From the cell containing the given text, extract its center point as [x, y] coordinate. 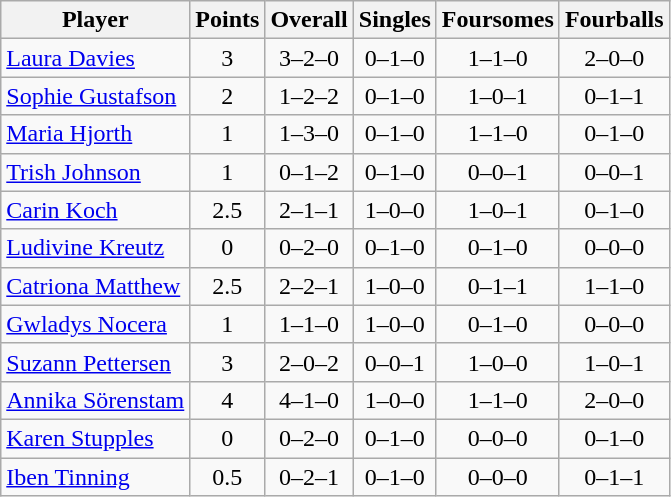
Catriona Matthew [96, 286]
2–2–1 [309, 286]
Player [96, 20]
0–2–1 [309, 477]
Laura Davies [96, 58]
4–1–0 [309, 400]
Carin Koch [96, 210]
Ludivine Kreutz [96, 248]
Foursomes [498, 20]
Annika Sörenstam [96, 400]
Suzann Pettersen [96, 362]
0–1–2 [309, 172]
Points [228, 20]
2–1–1 [309, 210]
3–2–0 [309, 58]
Gwladys Nocera [96, 324]
Overall [309, 20]
Singles [394, 20]
2 [228, 96]
2–0–2 [309, 362]
Trish Johnson [96, 172]
Sophie Gustafson [96, 96]
Maria Hjorth [96, 134]
Karen Stupples [96, 438]
4 [228, 400]
Fourballs [614, 20]
1–2–2 [309, 96]
Iben Tinning [96, 477]
1–3–0 [309, 134]
0.5 [228, 477]
